From the cell containing the given text, extract its center point as (x, y) coordinate. 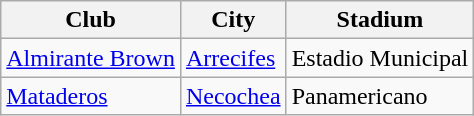
Estadio Municipal (380, 58)
Arrecifes (233, 58)
Stadium (380, 20)
Club (91, 20)
Necochea (233, 96)
Panamericano (380, 96)
City (233, 20)
Almirante Brown (91, 58)
Mataderos (91, 96)
